Return (x, y) of the center of cell containing provided text 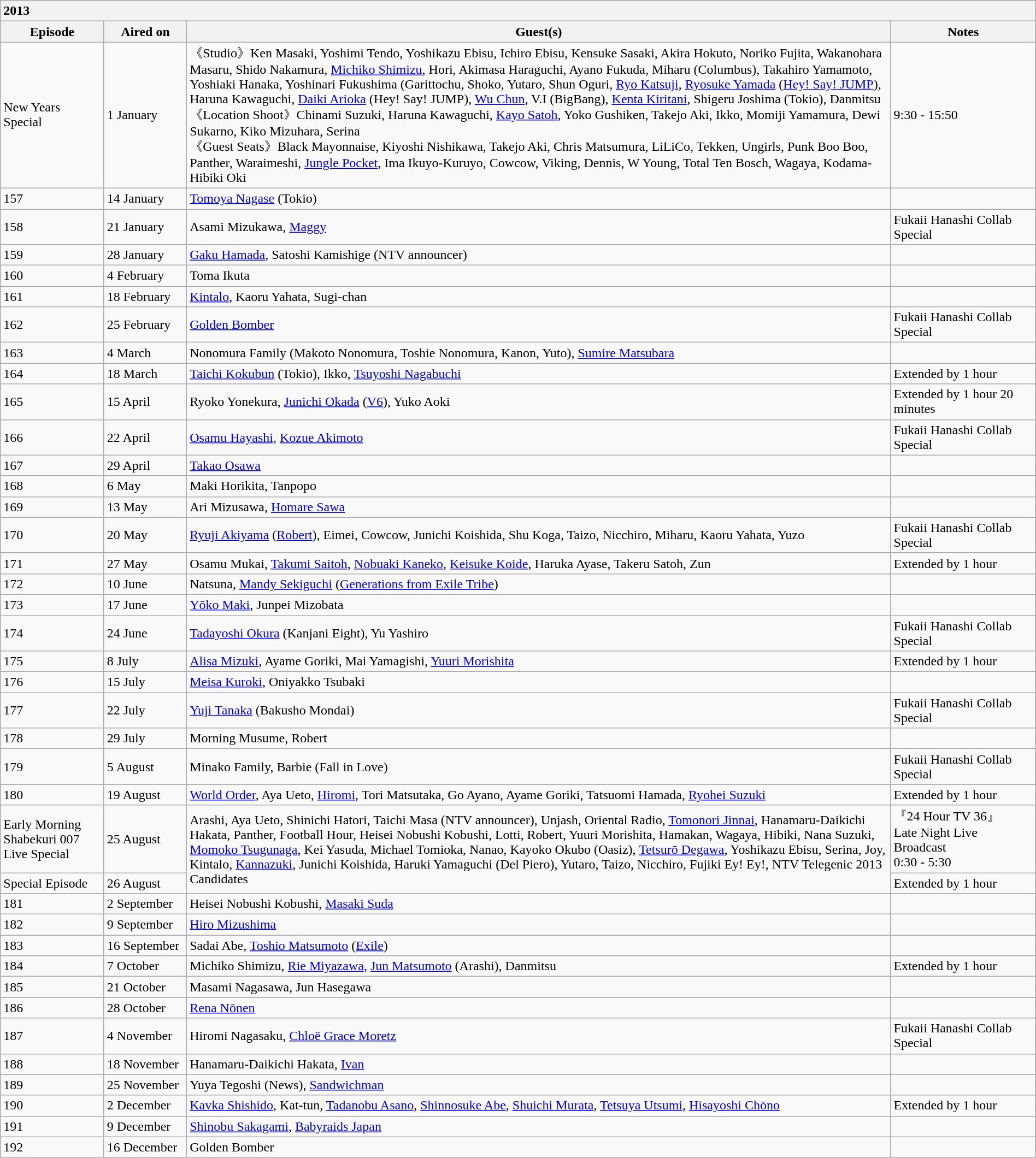
20 May (145, 535)
176 (52, 682)
Shinobu Sakagami, Babyraids Japan (539, 1126)
15 July (145, 682)
181 (52, 904)
Extended by 1 hour 20 minutes (963, 402)
28 January (145, 255)
New Years Special (52, 115)
174 (52, 633)
Notes (963, 32)
191 (52, 1126)
7 October (145, 966)
24 June (145, 633)
22 April (145, 437)
2 December (145, 1106)
170 (52, 535)
16 September (145, 946)
Hanamaru-Daikichi Hakata, Ivan (539, 1064)
159 (52, 255)
Natsuna, Mandy Sekiguchi (Generations from Exile Tribe) (539, 584)
16 December (145, 1147)
15 April (145, 402)
163 (52, 353)
164 (52, 374)
Aired on (145, 32)
188 (52, 1064)
2 September (145, 904)
Gaku Hamada, Satoshi Kamishige (NTV announcer) (539, 255)
157 (52, 198)
Early Morning Shabekuri 007 Live Special (52, 839)
2013 (518, 11)
4 March (145, 353)
25 November (145, 1085)
Morning Musume, Robert (539, 738)
Tadayoshi Okura (Kanjani Eight), Yu Yashiro (539, 633)
171 (52, 563)
19 August (145, 795)
158 (52, 226)
Toma Ikuta (539, 276)
Ryuji Akiyama (Robert), Eimei, Cowcow, Junichi Koishida, Shu Koga, Taizo, Nicchiro, Miharu, Kaoru Yahata, Yuzo (539, 535)
9 September (145, 925)
Masami Nagasawa, Jun Hasegawa (539, 987)
192 (52, 1147)
29 April (145, 465)
28 October (145, 1008)
22 July (145, 710)
167 (52, 465)
Hiro Mizushima (539, 925)
『24 Hour TV 36』Late Night Live Broadcast0:30 - 5:30 (963, 839)
Rena Nōnen (539, 1008)
178 (52, 738)
Tomoya Nagase (Tokio) (539, 198)
Osamu Mukai, Takumi Saitoh, Nobuaki Kaneko, Keisuke Koide, Haruka Ayase, Takeru Satoh, Zun (539, 563)
Asami Mizukawa, Maggy (539, 226)
Kintalo, Kaoru Yahata, Sugi-chan (539, 297)
173 (52, 605)
Yuya Tegoshi (News), Sandwichman (539, 1085)
179 (52, 767)
Yuji Tanaka (Bakusho Mondai) (539, 710)
25 February (145, 324)
18 February (145, 297)
World Order, Aya Ueto, Hiromi, Tori Matsutaka, Go Ayano, Ayame Goriki, Tatsuomi Hamada, Ryohei Suzuki (539, 795)
186 (52, 1008)
13 May (145, 507)
Maki Horikita, Tanpopo (539, 486)
Meisa Kuroki, Oniyakko Tsubaki (539, 682)
175 (52, 661)
184 (52, 966)
172 (52, 584)
Episode (52, 32)
Michiko Shimizu, Rie Miyazawa, Jun Matsumoto (Arashi), Danmitsu (539, 966)
4 November (145, 1036)
27 May (145, 563)
Osamu Hayashi, Kozue Akimoto (539, 437)
9 December (145, 1126)
165 (52, 402)
189 (52, 1085)
Kavka Shishido, Kat-tun, Tadanobu Asano, Shinnosuke Abe, Shuichi Murata, Tetsuya Utsumi, Hisayoshi Chōno (539, 1106)
Heisei Nobushi Kobushi, Masaki Suda (539, 904)
14 January (145, 198)
Minako Family, Barbie (Fall in Love) (539, 767)
182 (52, 925)
Ari Mizusawa, Homare Sawa (539, 507)
9:30 - 15:50 (963, 115)
18 November (145, 1064)
Taichi Kokubun (Tokio), Ikko, Tsuyoshi Nagabuchi (539, 374)
161 (52, 297)
8 July (145, 661)
29 July (145, 738)
Ryoko Yonekura, Junichi Okada (V6), Yuko Aoki (539, 402)
18 March (145, 374)
Alisa Mizuki, Ayame Goriki, Mai Yamagishi, Yuuri Morishita (539, 661)
Takao Osawa (539, 465)
185 (52, 987)
21 January (145, 226)
160 (52, 276)
Hiromi Nagasaku, Chloë Grace Moretz (539, 1036)
Guest(s) (539, 32)
166 (52, 437)
10 June (145, 584)
17 June (145, 605)
1 January (145, 115)
183 (52, 946)
Nonomura Family (Makoto Nonomura, Toshie Nonomura, Kanon, Yuto), Sumire Matsubara (539, 353)
26 August (145, 883)
180 (52, 795)
6 May (145, 486)
21 October (145, 987)
Sadai Abe, Toshio Matsumoto (Exile) (539, 946)
25 August (145, 839)
Special Episode (52, 883)
5 August (145, 767)
187 (52, 1036)
177 (52, 710)
4 February (145, 276)
169 (52, 507)
Yōko Maki, Junpei Mizobata (539, 605)
162 (52, 324)
190 (52, 1106)
168 (52, 486)
